For the text-containing cell, return its midpoint in (x, y) coordinate format. 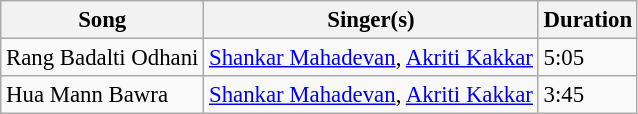
Song (102, 20)
Singer(s) (372, 20)
Hua Mann Bawra (102, 95)
Rang Badalti Odhani (102, 58)
3:45 (588, 95)
Duration (588, 20)
5:05 (588, 58)
